Find where the given text appears and provide that cell's center as (X, Y) coordinate. 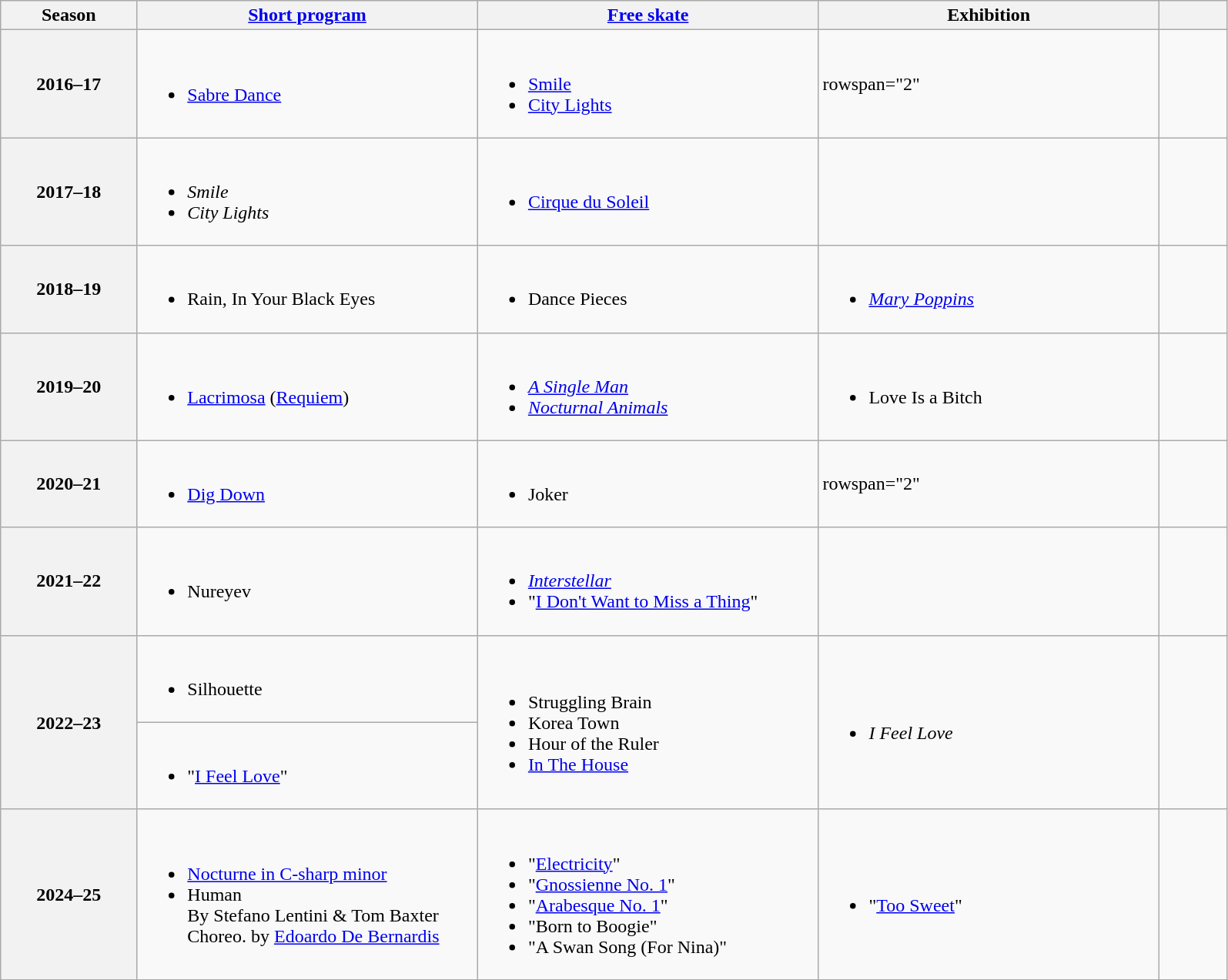
2018–19 (69, 289)
Joker (648, 483)
"Too Sweet" (989, 895)
2017–18 (69, 192)
Exhibition (989, 15)
A Single ManNocturnal Animals (648, 386)
Rain, In Your Black Eyes (308, 289)
2021–22 (69, 581)
"Electricity""Gnossienne No. 1""Arabesque No. 1""Born to Boogie""A Swan Song (For Nina)" (648, 895)
2020–21 (69, 483)
Free skate (648, 15)
Nocturne in C-sharp minorHumanBy Stefano Lentini & Tom Baxter Choreo. by Edoardo De Bernardis (308, 895)
Short program (308, 15)
Interstellar"I Don't Want to Miss a Thing" (648, 581)
Season (69, 15)
2022–23 (69, 722)
Dance Pieces (648, 289)
Silhouette (308, 679)
Love Is a Bitch (989, 386)
Sabre Dance (308, 84)
Mary Poppins (989, 289)
Dig Down (308, 483)
2016–17 (69, 84)
"I Feel Love" (308, 765)
Cirque du Soleil (648, 192)
Struggling BrainKorea TownHour of the RulerIn The House (648, 722)
Nureyev (308, 581)
2019–20 (69, 386)
Lacrimosa (Requiem) (308, 386)
I Feel Love (989, 722)
2024–25 (69, 895)
